Find where the given text appears and provide that cell's center as (x, y) coordinate. 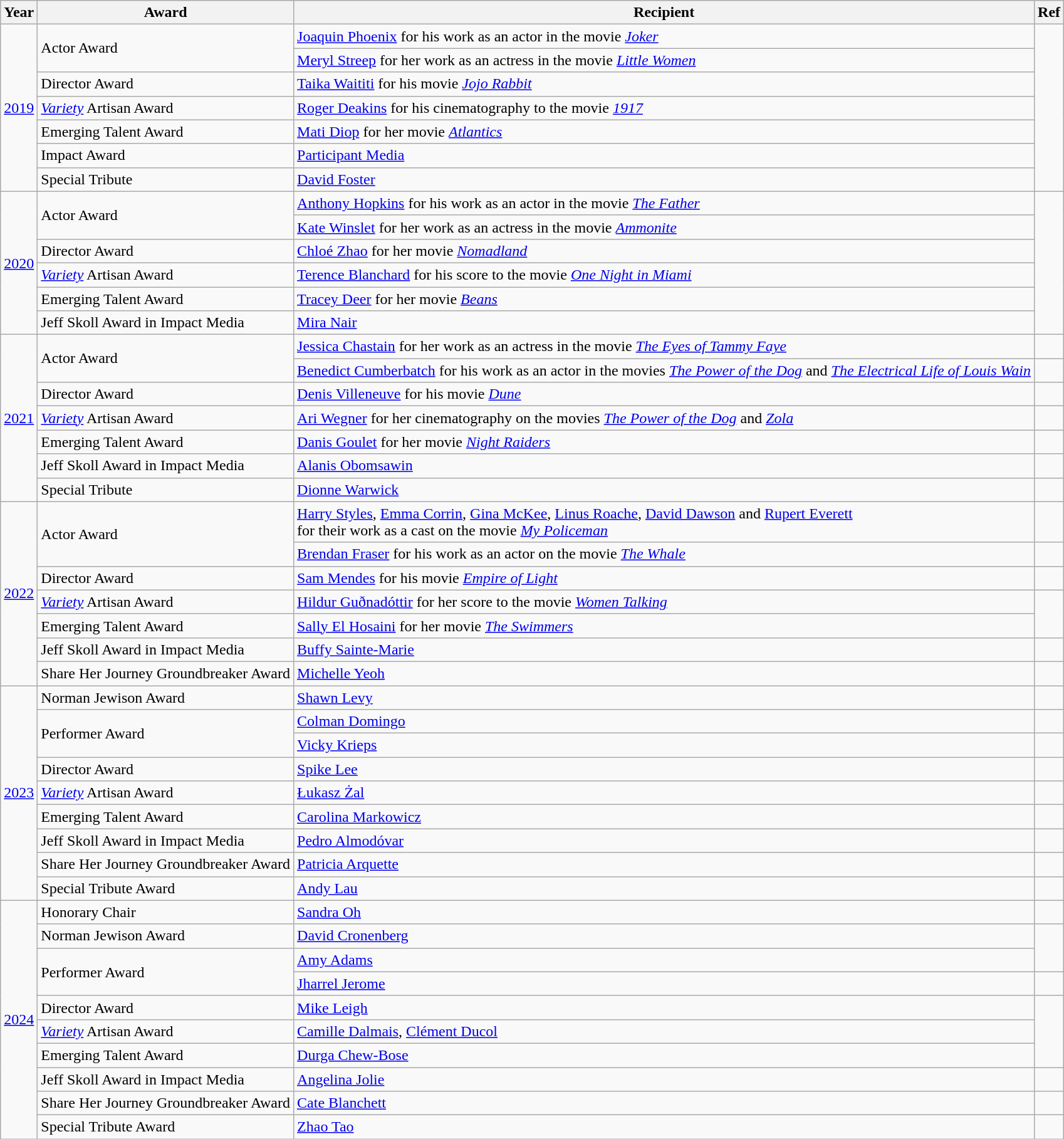
Recipient (664, 13)
Honorary Chair (165, 912)
Joaquin Phoenix for his work as an actor in the movie Joker (664, 36)
Anthony Hopkins for his work as an actor in the movie The Father (664, 203)
Michelle Yeoh (664, 673)
Zhao Tao (664, 1127)
Camille Dalmais, Clément Ducol (664, 1031)
Ref (1049, 13)
Colman Domingo (664, 722)
Amy Adams (664, 960)
2022 (19, 593)
Denis Villeneuve for his movie Dune (664, 394)
Jharrel Jerome (664, 984)
Tracey Deer for her movie Beans (664, 299)
Roger Deakins for his cinematography to the movie 1917 (664, 108)
Hildur Guðnadóttir for her score to the movie Women Talking (664, 602)
Pedro Almodóvar (664, 841)
David Cronenberg (664, 936)
Sandra Oh (664, 912)
Dionne Warwick (664, 490)
Mati Diop for her movie Atlantics (664, 132)
2023 (19, 794)
Sam Mendes for his movie Empire of Light (664, 578)
Angelina Jolie (664, 1079)
Terence Blanchard for his score to the movie One Night in Miami (664, 275)
Award (165, 13)
Brendan Fraser for his work as an actor on the movie The Whale (664, 554)
Jessica Chastain for her work as an actress in the movie The Eyes of Tammy Faye (664, 347)
Harry Styles, Emma Corrin, Gina McKee, Linus Roache, David Dawson and Rupert Everettfor their work as a cast on the movie My Policeman (664, 522)
2024 (19, 1019)
Durga Chew-Bose (664, 1055)
Chloé Zhao for her movie Nomadland (664, 251)
Impact Award (165, 155)
Łukasz Żal (664, 793)
2020 (19, 263)
Andy Lau (664, 888)
Mira Nair (664, 323)
Patricia Arquette (664, 864)
2019 (19, 108)
Spike Lee (664, 769)
Kate Winslet for her work as an actress in the movie Ammonite (664, 227)
Participant Media (664, 155)
Danis Goulet for her movie Night Raiders (664, 442)
Vicky Krieps (664, 745)
Benedict Cumberbatch for his work as an actor in the movies The Power of the Dog and The Electrical Life of Louis Wain (664, 370)
Carolina Markowicz (664, 817)
2021 (19, 418)
Alanis Obomsawin (664, 466)
Mike Leigh (664, 1007)
Buffy Sainte-Marie (664, 649)
Shawn Levy (664, 698)
Taika Waititi for his movie Jojo Rabbit (664, 84)
Year (19, 13)
Meryl Streep for her work as an actress in the movie Little Women (664, 60)
Ari Wegner for her cinematography on the movies The Power of the Dog and Zola (664, 418)
Cate Blanchett (664, 1103)
Sally El Hosaini for her movie The Swimmers (664, 626)
David Foster (664, 179)
